From the cell containing the given text, extract its center point as (x, y) coordinate. 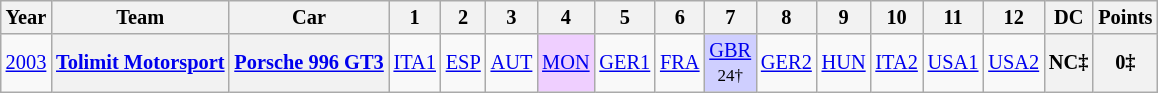
MON (566, 63)
Points (1125, 17)
Team (140, 17)
ITA2 (896, 63)
FRA (680, 63)
GER2 (786, 63)
DC (1068, 17)
3 (512, 17)
10 (896, 17)
HUN (844, 63)
NC‡ (1068, 63)
9 (844, 17)
2 (464, 17)
5 (624, 17)
GER1 (624, 63)
AUT (512, 63)
ITA1 (415, 63)
USA2 (1014, 63)
11 (954, 17)
4 (566, 17)
Year (26, 17)
1 (415, 17)
USA1 (954, 63)
GBR24† (730, 63)
8 (786, 17)
2003 (26, 63)
12 (1014, 17)
ESP (464, 63)
Tolimit Motorsport (140, 63)
Car (308, 17)
7 (730, 17)
6 (680, 17)
0‡ (1125, 63)
Porsche 996 GT3 (308, 63)
